Extract the [X, Y] coordinate from the center of the cell holding the provided text.  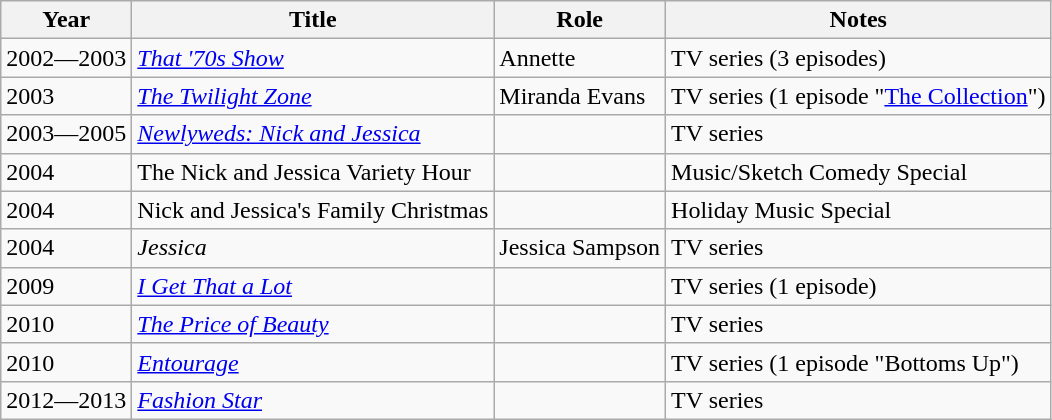
I Get That a Lot [313, 286]
TV series (3 episodes) [858, 58]
That '70s Show [313, 58]
2012—2013 [66, 400]
Nick and Jessica's Family Christmas [313, 210]
TV series (1 episode "The Collection") [858, 96]
Year [66, 20]
Title [313, 20]
The Twilight Zone [313, 96]
Entourage [313, 362]
Music/Sketch Comedy Special [858, 172]
2009 [66, 286]
2003—2005 [66, 134]
Annette [580, 58]
TV series (1 episode) [858, 286]
Role [580, 20]
Miranda Evans [580, 96]
Notes [858, 20]
Fashion Star [313, 400]
Holiday Music Special [858, 210]
Newlyweds: Nick and Jessica [313, 134]
2003 [66, 96]
Jessica [313, 248]
TV series (1 episode "Bottoms Up") [858, 362]
2002—2003 [66, 58]
The Price of Beauty [313, 324]
The Nick and Jessica Variety Hour [313, 172]
Jessica Sampson [580, 248]
